Return the (x, y) coordinate for the center point of the cell that contains the specified text.  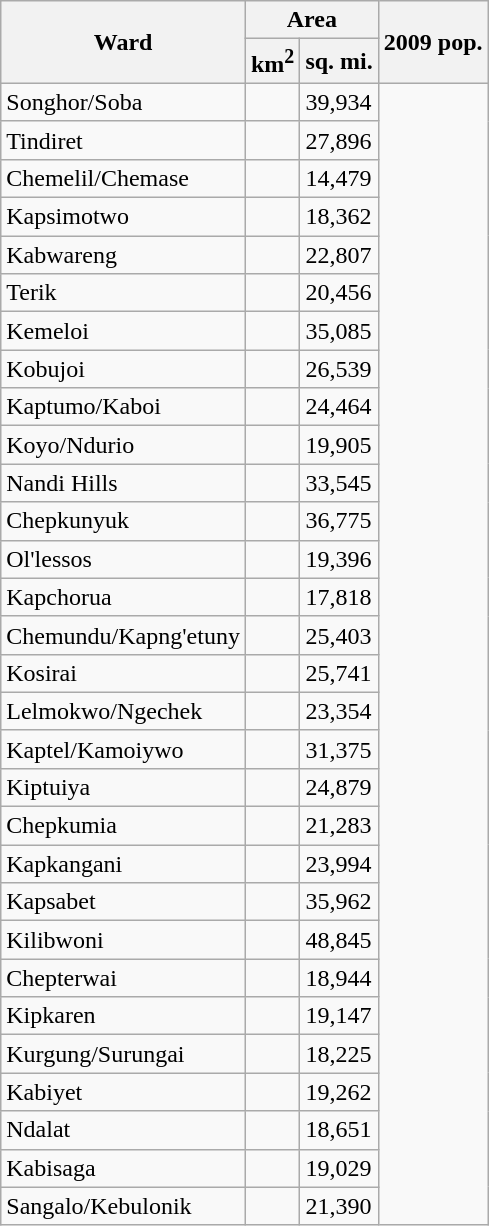
23,994 (339, 864)
19,147 (339, 1016)
km2 (272, 62)
Kosirai (124, 673)
Ndalat (124, 1130)
19,029 (339, 1168)
Chemelil/Chemase (124, 178)
21,390 (339, 1206)
Tindiret (124, 140)
31,375 (339, 749)
Chepterwai (124, 978)
23,354 (339, 711)
18,944 (339, 978)
18,651 (339, 1130)
24,464 (339, 407)
Kobujoi (124, 369)
19,262 (339, 1092)
Chepkumia (124, 826)
Chemundu/Kapng'etuny (124, 635)
Kaptumo/Kaboi (124, 407)
25,403 (339, 635)
Kapchorua (124, 597)
Kabwareng (124, 255)
Koyo/Ndurio (124, 445)
Kipkaren (124, 1016)
Kapsabet (124, 902)
17,818 (339, 597)
Kiptuiya (124, 787)
14,479 (339, 178)
Ol'lessos (124, 559)
39,934 (339, 102)
Lelmokwo/Ngechek (124, 711)
33,545 (339, 483)
18,225 (339, 1054)
Kaptel/Kamoiywo (124, 749)
19,396 (339, 559)
Kabisaga (124, 1168)
19,905 (339, 445)
Kapkangani (124, 864)
Songhor/Soba (124, 102)
35,085 (339, 331)
Ward (124, 42)
21,283 (339, 826)
2009 pop. (433, 42)
24,879 (339, 787)
Terik (124, 293)
Area (312, 20)
Kapsimotwo (124, 217)
48,845 (339, 940)
Nandi Hills (124, 483)
Chepkunyuk (124, 521)
35,962 (339, 902)
Kilibwoni (124, 940)
20,456 (339, 293)
27,896 (339, 140)
18,362 (339, 217)
Kemeloi (124, 331)
Kurgung/Surungai (124, 1054)
Kabiyet (124, 1092)
sq. mi. (339, 62)
Sangalo/Kebulonik (124, 1206)
22,807 (339, 255)
25,741 (339, 673)
36,775 (339, 521)
26,539 (339, 369)
